Identify which cell holds the provided text, then report its (x, y) central coordinate. 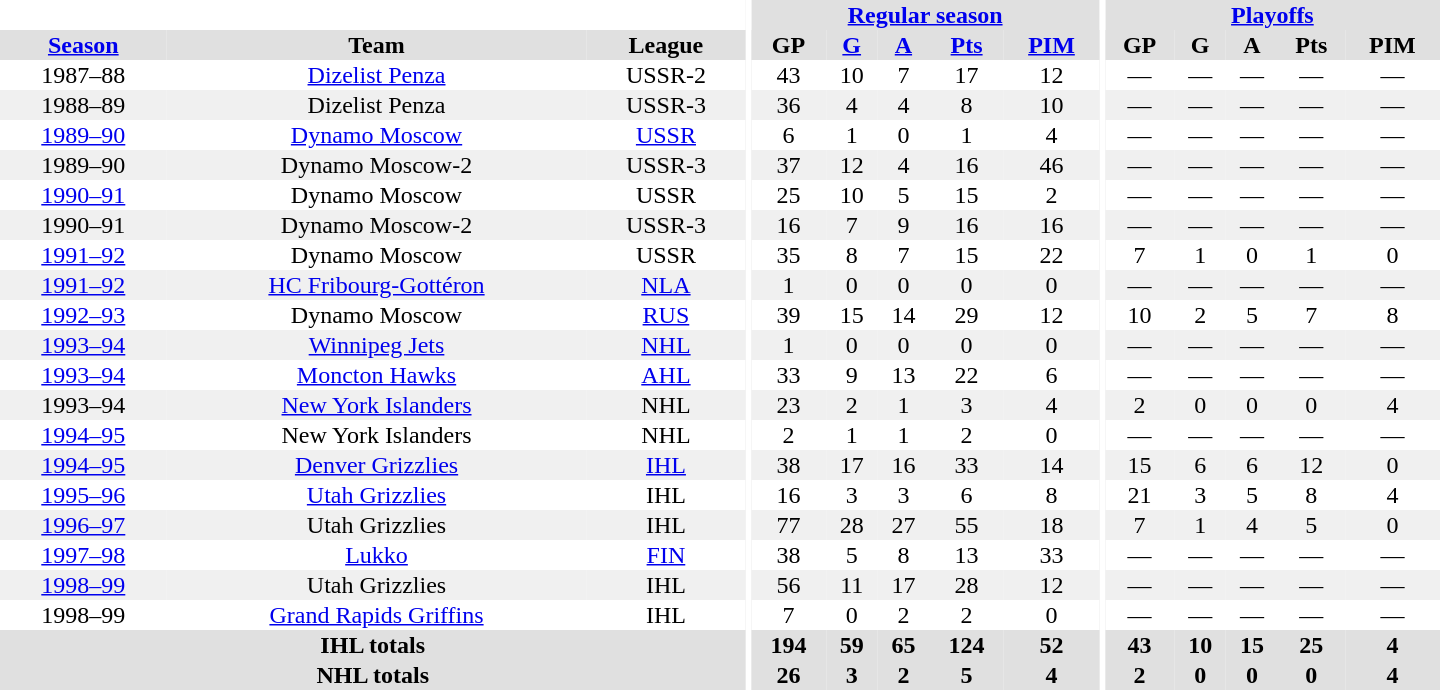
HC Fribourg-Gottéron (377, 285)
35 (788, 255)
USSR-2 (666, 75)
IHL totals (372, 645)
77 (788, 525)
1992–93 (84, 315)
Regular season (925, 15)
56 (788, 585)
RUS (666, 315)
59 (852, 645)
Denver Grizzlies (377, 465)
39 (788, 315)
1987–88 (84, 75)
Playoffs (1272, 15)
18 (1052, 525)
37 (788, 165)
52 (1052, 645)
Lukko (377, 555)
1995–96 (84, 495)
Grand Rapids Griffins (377, 615)
36 (788, 105)
65 (904, 645)
124 (966, 645)
Season (84, 45)
Moncton Hawks (377, 375)
1988–89 (84, 105)
27 (904, 525)
1996–97 (84, 525)
NLA (666, 285)
1997–98 (84, 555)
194 (788, 645)
Winnipeg Jets (377, 345)
29 (966, 315)
46 (1052, 165)
26 (788, 675)
NHL totals (372, 675)
League (666, 45)
23 (788, 405)
11 (852, 585)
AHL (666, 375)
55 (966, 525)
FIN (666, 555)
21 (1140, 495)
Team (377, 45)
